Scan for the cell matching the given text and deliver its [X, Y] coordinate at center. 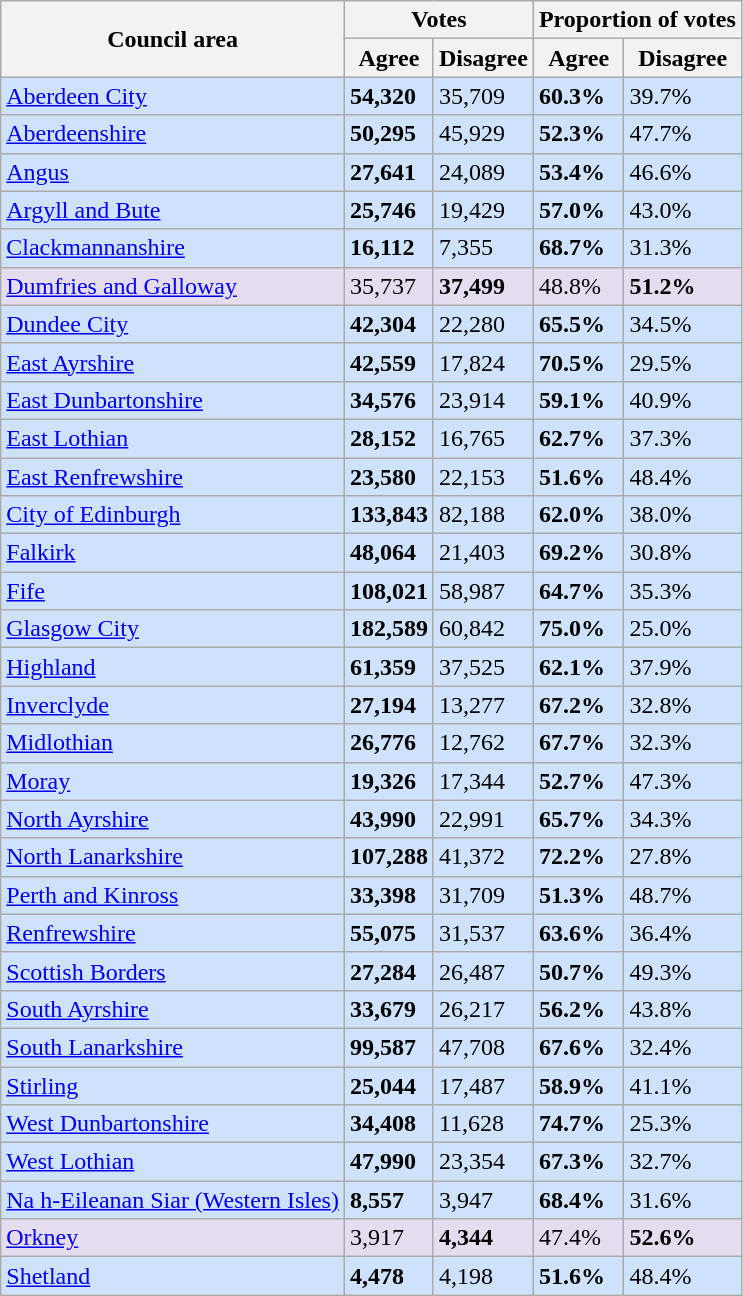
52.7% [578, 781]
49.3% [682, 971]
12,762 [483, 743]
107,288 [388, 857]
Argyll and Bute [173, 210]
32.7% [682, 1162]
31.3% [682, 248]
43,990 [388, 819]
23,354 [483, 1162]
Glasgow City [173, 629]
22,153 [483, 477]
Falkirk [173, 553]
63.6% [578, 933]
22,991 [483, 819]
74.7% [578, 1124]
32.8% [682, 705]
182,589 [388, 629]
48,064 [388, 553]
52.3% [578, 134]
Inverclyde [173, 705]
43.0% [682, 210]
45,929 [483, 134]
50.7% [578, 971]
46.6% [682, 172]
South Ayrshire [173, 1009]
Fife [173, 591]
Moray [173, 781]
26,776 [388, 743]
51.3% [578, 895]
75.0% [578, 629]
7,355 [483, 248]
Highland [173, 667]
27,194 [388, 705]
Na h-Eileanan Siar (Western Isles) [173, 1200]
58,987 [483, 591]
41.1% [682, 1085]
82,188 [483, 515]
34.5% [682, 324]
16,765 [483, 438]
13,277 [483, 705]
East Renfrewshire [173, 477]
19,429 [483, 210]
25.0% [682, 629]
Clackmannanshire [173, 248]
East Ayrshire [173, 362]
30.8% [682, 553]
Shetland [173, 1276]
3,917 [388, 1238]
47.3% [682, 781]
Dundee City [173, 324]
62.7% [578, 438]
27.8% [682, 857]
68.4% [578, 1200]
27,284 [388, 971]
50,295 [388, 134]
Aberdeen City [173, 96]
43.8% [682, 1009]
38.0% [682, 515]
69.2% [578, 553]
59.1% [578, 400]
60.3% [578, 96]
Votes [438, 20]
47.4% [578, 1238]
32.3% [682, 743]
34,408 [388, 1124]
11,628 [483, 1124]
62.1% [578, 667]
33,398 [388, 895]
East Lothian [173, 438]
4,478 [388, 1276]
4,198 [483, 1276]
67.6% [578, 1047]
42,304 [388, 324]
3,947 [483, 1200]
41,372 [483, 857]
64.7% [578, 591]
65.7% [578, 819]
29.5% [682, 362]
23,914 [483, 400]
26,217 [483, 1009]
31,537 [483, 933]
70.5% [578, 362]
21,403 [483, 553]
42,559 [388, 362]
32.4% [682, 1047]
108,021 [388, 591]
25.3% [682, 1124]
99,587 [388, 1047]
48.7% [682, 895]
West Dunbartonshire [173, 1124]
62.0% [578, 515]
34,576 [388, 400]
Scottish Borders [173, 971]
North Ayrshire [173, 819]
24,089 [483, 172]
133,843 [388, 515]
35,709 [483, 96]
53.4% [578, 172]
31,709 [483, 895]
17,824 [483, 362]
16,112 [388, 248]
37,499 [483, 286]
56.2% [578, 1009]
East Dunbartonshire [173, 400]
67.2% [578, 705]
Midlothian [173, 743]
67.3% [578, 1162]
55,075 [388, 933]
40.9% [682, 400]
26,487 [483, 971]
19,326 [388, 781]
60,842 [483, 629]
47,708 [483, 1047]
33,679 [388, 1009]
47,990 [388, 1162]
28,152 [388, 438]
48.8% [578, 286]
West Lothian [173, 1162]
Stirling [173, 1085]
Dumfries and Galloway [173, 286]
72.2% [578, 857]
65.5% [578, 324]
25,044 [388, 1085]
Orkney [173, 1238]
31.6% [682, 1200]
22,280 [483, 324]
57.0% [578, 210]
47.7% [682, 134]
17,487 [483, 1085]
Aberdeenshire [173, 134]
Council area [173, 39]
68.7% [578, 248]
35,737 [388, 286]
52.6% [682, 1238]
23,580 [388, 477]
35.3% [682, 591]
34.3% [682, 819]
61,359 [388, 667]
58.9% [578, 1085]
67.7% [578, 743]
Angus [173, 172]
Renfrewshire [173, 933]
39.7% [682, 96]
City of Edinburgh [173, 515]
37,525 [483, 667]
4,344 [483, 1238]
36.4% [682, 933]
17,344 [483, 781]
51.2% [682, 286]
8,557 [388, 1200]
South Lanarkshire [173, 1047]
Proportion of votes [637, 20]
25,746 [388, 210]
Perth and Kinross [173, 895]
54,320 [388, 96]
37.3% [682, 438]
37.9% [682, 667]
27,641 [388, 172]
North Lanarkshire [173, 857]
